Detect which cell encompasses the target text, then output its (x, y) center coordinate. 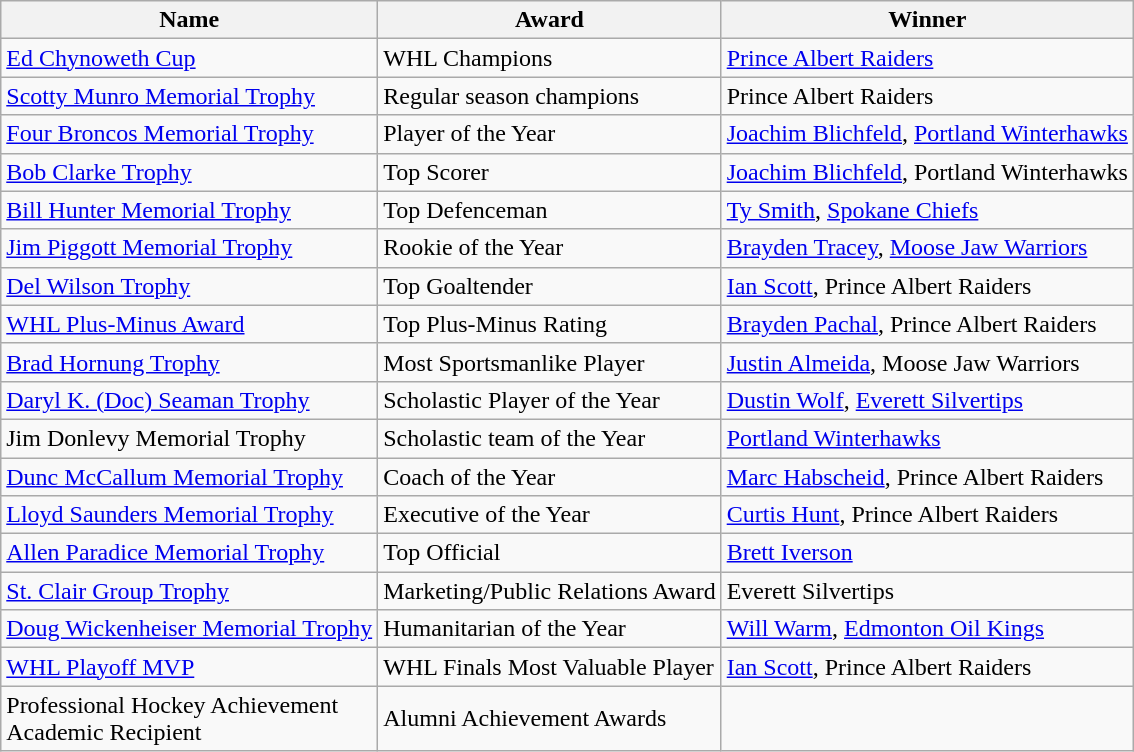
WHL Champions (550, 58)
Brad Hornung Trophy (190, 362)
Allen Paradice Memorial Trophy (190, 553)
Marc Habscheid, Prince Albert Raiders (927, 477)
Player of the Year (550, 134)
Award (550, 20)
Top Defenceman (550, 210)
Name (190, 20)
Brett Iverson (927, 553)
Dunc McCallum Memorial Trophy (190, 477)
Top Plus-Minus Rating (550, 324)
Scholastic Player of the Year (550, 400)
Alumni Achievement Awards (550, 718)
Regular season champions (550, 96)
Everett Silvertips (927, 591)
Coach of the Year (550, 477)
Bill Hunter Memorial Trophy (190, 210)
Ed Chynoweth Cup (190, 58)
Curtis Hunt, Prince Albert Raiders (927, 515)
Dustin Wolf, Everett Silvertips (927, 400)
Portland Winterhawks (927, 438)
Executive of the Year (550, 515)
Brayden Tracey, Moose Jaw Warriors (927, 248)
Winner (927, 20)
WHL Playoff MVP (190, 667)
Justin Almeida, Moose Jaw Warriors (927, 362)
Four Broncos Memorial Trophy (190, 134)
Professional Hockey AchievementAcademic Recipient (190, 718)
Most Sportsmanlike Player (550, 362)
WHL Finals Most Valuable Player (550, 667)
WHL Plus-Minus Award (190, 324)
Scholastic team of the Year (550, 438)
Humanitarian of the Year (550, 629)
Will Warm, Edmonton Oil Kings (927, 629)
Top Scorer (550, 172)
Doug Wickenheiser Memorial Trophy (190, 629)
Lloyd Saunders Memorial Trophy (190, 515)
Top Goaltender (550, 286)
Bob Clarke Trophy (190, 172)
Daryl K. (Doc) Seaman Trophy (190, 400)
Ty Smith, Spokane Chiefs (927, 210)
Top Official (550, 553)
Brayden Pachal, Prince Albert Raiders (927, 324)
Marketing/Public Relations Award (550, 591)
Jim Piggott Memorial Trophy (190, 248)
Jim Donlevy Memorial Trophy (190, 438)
Rookie of the Year (550, 248)
Del Wilson Trophy (190, 286)
St. Clair Group Trophy (190, 591)
Scotty Munro Memorial Trophy (190, 96)
